Identify which cell holds the provided text, then report its (X, Y) central coordinate. 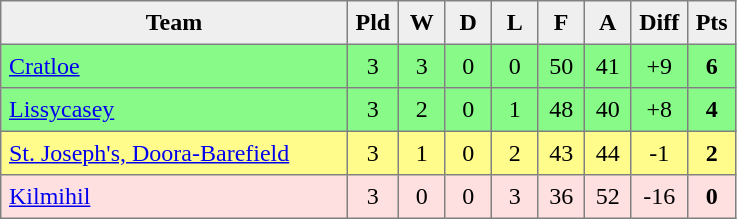
St. Joseph's, Doora-Barefield (174, 153)
36 (561, 197)
50 (561, 66)
Pts (711, 23)
41 (607, 66)
43 (561, 153)
W (421, 23)
52 (607, 197)
+9 (659, 66)
4 (711, 110)
Pld (372, 23)
44 (607, 153)
Lissycasey (174, 110)
+8 (659, 110)
-16 (659, 197)
Team (174, 23)
D (468, 23)
6 (711, 66)
Diff (659, 23)
Cratloe (174, 66)
A (607, 23)
40 (607, 110)
L (514, 23)
-1 (659, 153)
Kilmihil (174, 197)
F (561, 23)
48 (561, 110)
